Provide the [x, y] coordinate of the cell's center where the given text is located.  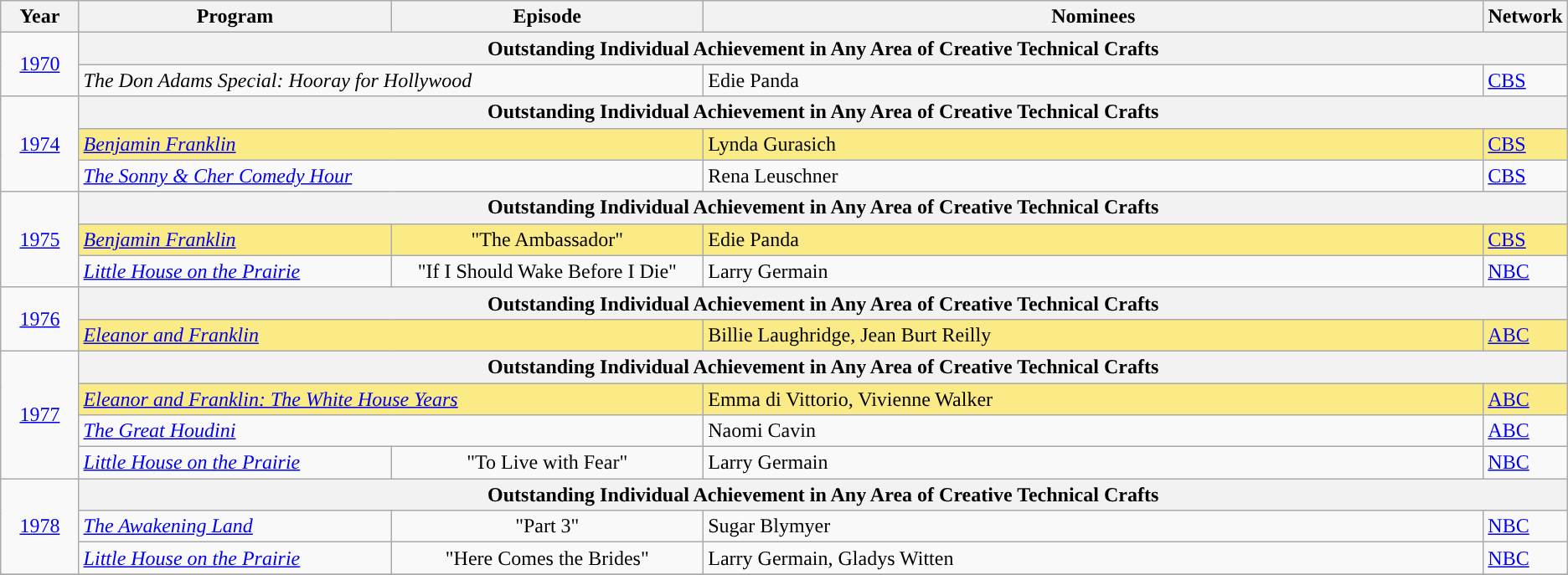
1976 [40, 319]
1977 [40, 414]
Eleanor and Franklin: The White House Years [391, 399]
"The Ambassador" [548, 239]
Emma di Vittorio, Vivienne Walker [1094, 399]
The Sonny & Cher Comedy Hour [391, 176]
Episode [548, 17]
1970 [40, 64]
"Here Comes the Brides" [548, 558]
Larry Germain, Gladys Witten [1094, 558]
"If I Should Wake Before I Die" [548, 271]
1974 [40, 144]
Naomi Cavin [1094, 431]
Nominees [1094, 17]
Billie Laughridge, Jean Burt Reilly [1094, 335]
Sugar Blymyer [1094, 526]
Lynda Gurasich [1094, 144]
"Part 3" [548, 526]
Rena Leuschner [1094, 176]
The Don Adams Special: Hooray for Hollywood [391, 80]
1975 [40, 239]
1978 [40, 526]
Program [235, 17]
Eleanor and Franklin [391, 335]
Network [1525, 17]
Year [40, 17]
The Awakening Land [235, 526]
"To Live with Fear" [548, 463]
The Great Houdini [391, 431]
